Output the [X, Y] coordinate of the center of the cell containing the given text.  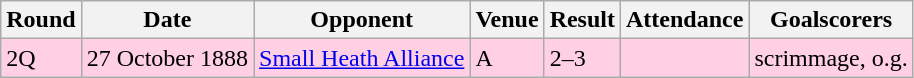
scrimmage, o.g. [831, 58]
2Q [41, 58]
Round [41, 20]
Venue [507, 20]
27 October 1888 [167, 58]
Opponent [362, 20]
Result [582, 20]
A [507, 58]
Date [167, 20]
Small Heath Alliance [362, 58]
Attendance [685, 20]
2–3 [582, 58]
Goalscorers [831, 20]
